Locate the cell with the specified text and output its [x, y] center coordinate. 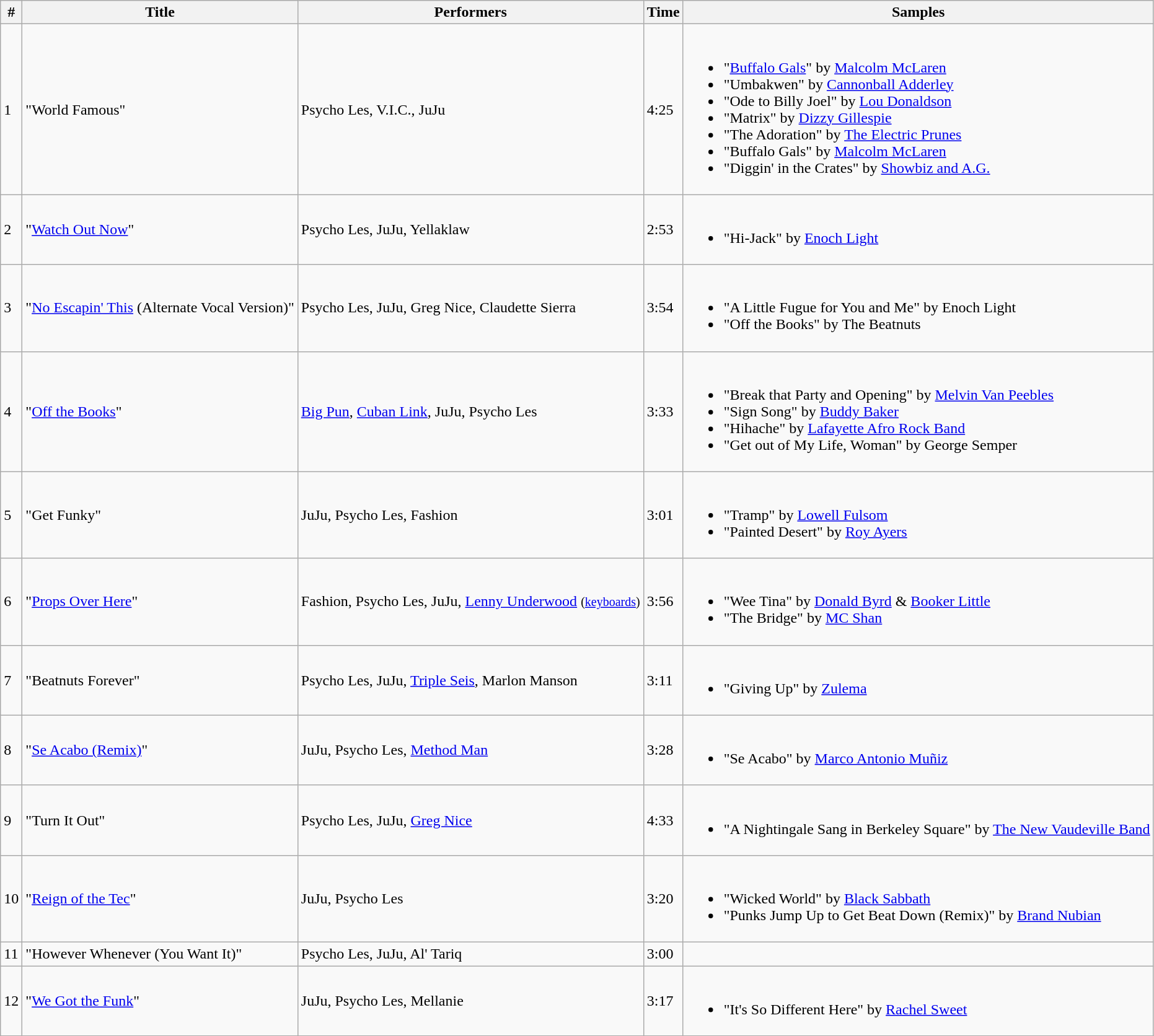
3:17 [663, 1000]
Big Pun, Cuban Link, JuJu, Psycho Les [470, 411]
3:28 [663, 750]
4:33 [663, 820]
Psycho Les, V.I.C., JuJu [470, 109]
"Hi-Jack" by Enoch Light [918, 229]
JuJu, Psycho Les, Method Man [470, 750]
"A Little Fugue for You and Me" by Enoch Light"Off the Books" by The Beatnuts [918, 308]
Samples [918, 12]
JuJu, Psycho Les, Mellanie [470, 1000]
Psycho Les, JuJu, Greg Nice [470, 820]
4:25 [663, 109]
7 [11, 680]
JuJu, Psycho Les, Fashion [470, 515]
"World Famous" [160, 109]
Psycho Les, JuJu, Triple Seis, Marlon Manson [470, 680]
"Reign of the Tec" [160, 898]
"Wicked World" by Black Sabbath"Punks Jump Up to Get Beat Down (Remix)" by Brand Nubian [918, 898]
Psycho Les, JuJu, Al' Tariq [470, 954]
"No Escapin' This (Alternate Vocal Version)" [160, 308]
"Off the Books" [160, 411]
"Tramp" by Lowell Fulsom"Painted Desert" by Roy Ayers [918, 515]
1 [11, 109]
2:53 [663, 229]
3:33 [663, 411]
3:00 [663, 954]
"Turn It Out" [160, 820]
3:54 [663, 308]
Title [160, 12]
2 [11, 229]
Psycho Les, JuJu, Greg Nice, Claudette Sierra [470, 308]
"Watch Out Now" [160, 229]
# [11, 12]
3:01 [663, 515]
"A Nightingale Sang in Berkeley Square" by The New Vaudeville Band [918, 820]
JuJu, Psycho Les [470, 898]
6 [11, 602]
"Se Acabo" by Marco Antonio Muñiz [918, 750]
Fashion, Psycho Les, JuJu, Lenny Underwood (keyboards) [470, 602]
"Get Funky" [160, 515]
"It's So Different Here" by Rachel Sweet [918, 1000]
Performers [470, 12]
12 [11, 1000]
3 [11, 308]
Psycho Les, JuJu, Yellaklaw [470, 229]
11 [11, 954]
8 [11, 750]
4 [11, 411]
10 [11, 898]
3:11 [663, 680]
5 [11, 515]
3:56 [663, 602]
"Se Acabo (Remix)" [160, 750]
"Giving Up" by Zulema [918, 680]
Time [663, 12]
"Wee Tina" by Donald Byrd & Booker Little"The Bridge" by MC Shan [918, 602]
"Props Over Here" [160, 602]
"Beatnuts Forever" [160, 680]
9 [11, 820]
"However Whenever (You Want It)" [160, 954]
3:20 [663, 898]
"We Got the Funk" [160, 1000]
